Find where the given text appears and provide that cell's center as (X, Y) coordinate. 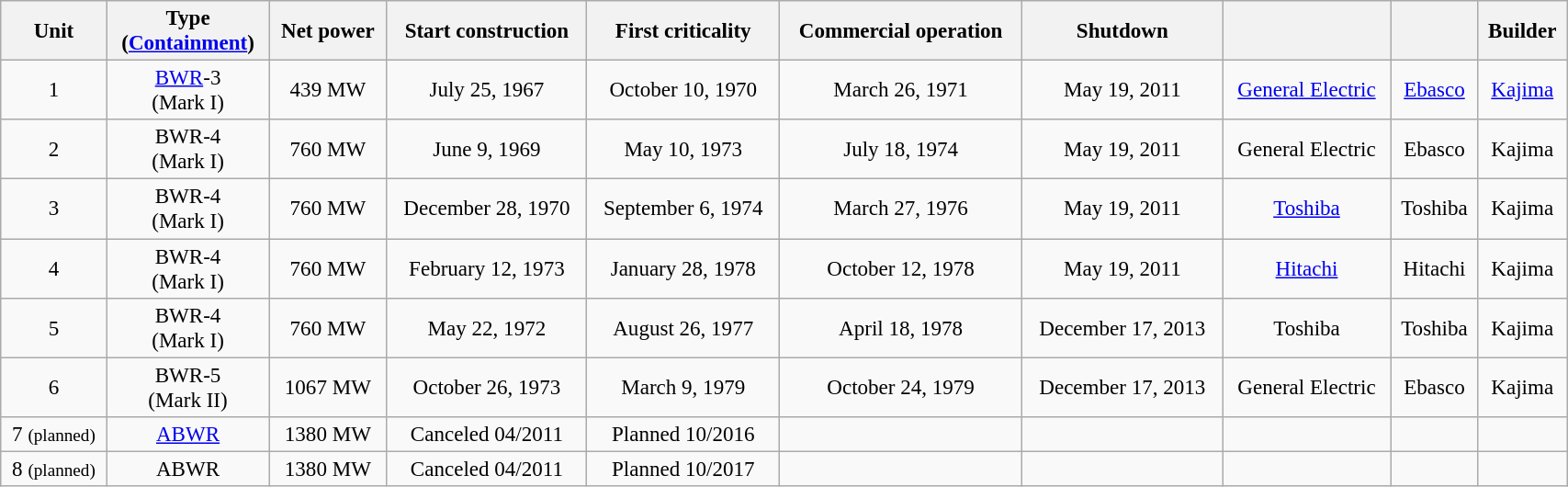
March 26, 1971 (900, 90)
Planned 10/2016 (683, 435)
Type(Containment) (187, 31)
Start construction (487, 31)
December 28, 1970 (487, 210)
March 27, 1976 (900, 210)
May 10, 1973 (683, 149)
4 (53, 268)
January 28, 1978 (683, 268)
April 18, 1978 (900, 329)
September 6, 1974 (683, 210)
7 (planned) (53, 435)
Unit (53, 31)
Commercial operation (900, 31)
Net power (328, 31)
March 9, 1979 (683, 388)
6 (53, 388)
October 10, 1970 (683, 90)
1067 MW (328, 388)
3 (53, 210)
August 26, 1977 (683, 329)
439 MW (328, 90)
BWR-5(Mark II) (187, 388)
Planned 10/2017 (683, 470)
February 12, 1973 (487, 268)
First criticality (683, 31)
8 (planned) (53, 470)
Shutdown (1122, 31)
BWR-3(Mark I) (187, 90)
July 25, 1967 (487, 90)
Builder (1523, 31)
May 22, 1972 (487, 329)
October 26, 1973 (487, 388)
5 (53, 329)
June 9, 1969 (487, 149)
July 18, 1974 (900, 149)
October 24, 1979 (900, 388)
1 (53, 90)
October 12, 1978 (900, 268)
2 (53, 149)
